Identify which cell holds the provided text, then report its [X, Y] central coordinate. 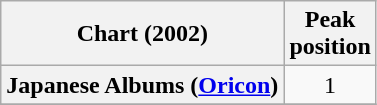
Chart (2002) [142, 34]
Japanese Albums (Oricon) [142, 85]
1 [330, 85]
Peakposition [330, 34]
